Scan for the cell matching the given text and deliver its (x, y) coordinate at center. 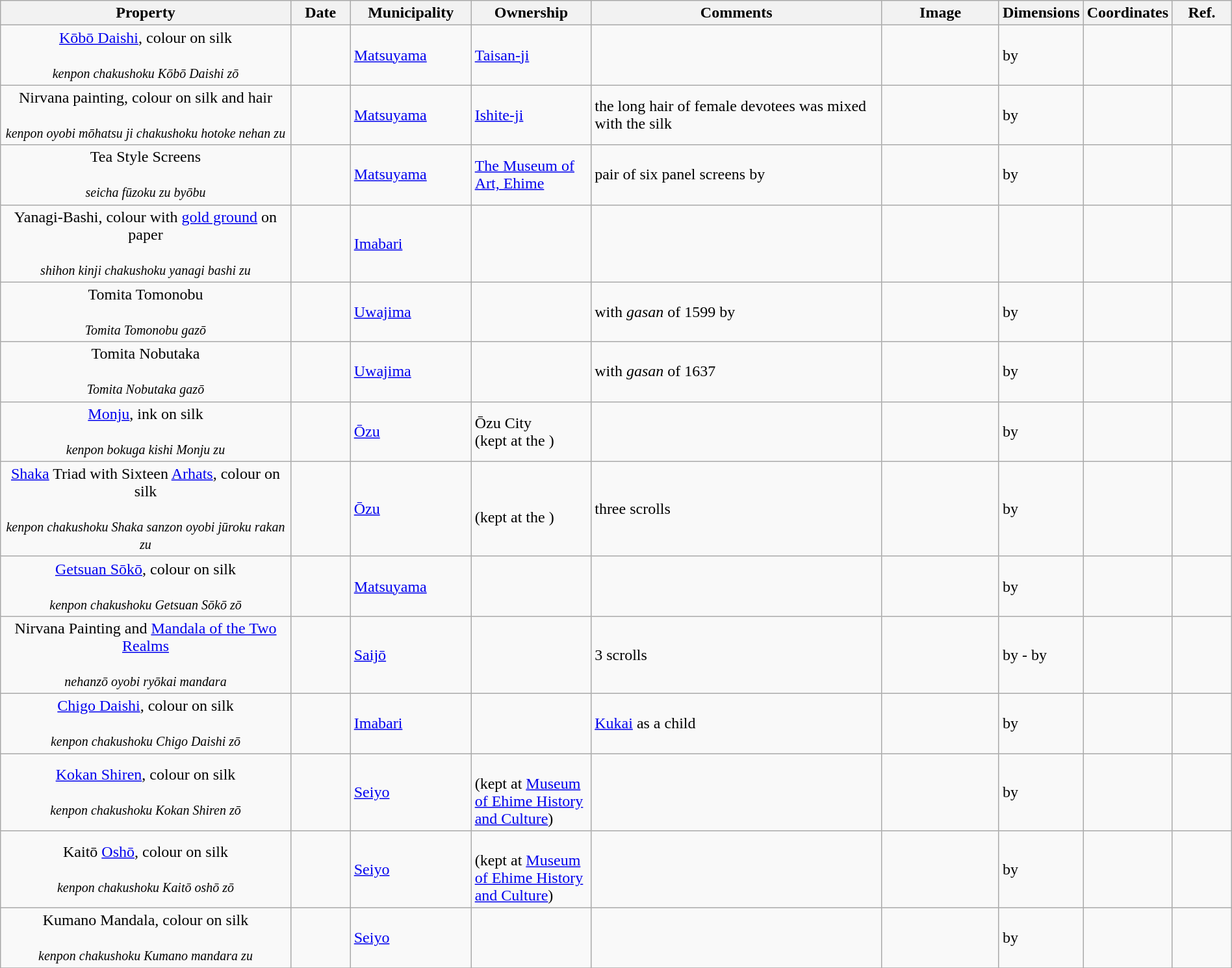
Tomita TomonobuTomita Tomonobu gazō (146, 312)
Kōbō Daishi, colour on silkkenpon chakushoku Kōbō Daishi zō (146, 55)
Ōzu City(kept at the ) (532, 431)
Dimensions (1041, 13)
Nirvana Painting and Mandala of the Two Realmsnehanzō oyobi ryōkai mandara (146, 655)
Monju, ink on silkkenpon bokuga kishi Monju zu (146, 431)
Coordinates (1127, 13)
Date (320, 13)
Municipality (411, 13)
Tomita NobutakaTomita Nobutaka gazō (146, 372)
the long hair of female devotees was mixed with the silk (737, 115)
Shaka Triad with Sixteen Arhats, colour on silkkenpon chakushoku Shaka sanzon oyobi jūroku rakan zu (146, 509)
Kokan Shiren, colour on silkkenpon chakushoku Kokan Shiren zō (146, 793)
Kukai as a child (737, 723)
with gasan of 1637 (737, 372)
Kaitō Oshō, colour on silkkenpon chakushoku Kaitō oshō zō (146, 869)
three scrolls (737, 509)
Image (941, 13)
Taisan-ji (532, 55)
Comments (737, 13)
by - by (1041, 655)
Property (146, 13)
Chigo Daishi, colour on silkkenpon chakushoku Chigo Daishi zō (146, 723)
Ishite-ji (532, 115)
Tea Style Screensseicha fūzoku zu byōbu (146, 175)
The Museum of Art, Ehime (532, 175)
Getsuan Sōkō, colour on silkkenpon chakushoku Getsuan Sōkō zō (146, 586)
Kumano Mandala, colour on silkkenpon chakushoku Kumano mandara zu (146, 938)
Nirvana painting, colour on silk and hairkenpon oyobi mōhatsu ji chakushoku hotoke nehan zu (146, 115)
3 scrolls (737, 655)
with gasan of 1599 by (737, 312)
Saijō (411, 655)
Ref. (1202, 13)
Yanagi-Bashi, colour with gold ground on papershihon kinji chakushoku yanagi bashi zu (146, 243)
(kept at the ) (532, 509)
Ownership (532, 13)
pair of six panel screens by (737, 175)
